Extract the (x, y) coordinate from the center of the cell holding the provided text.  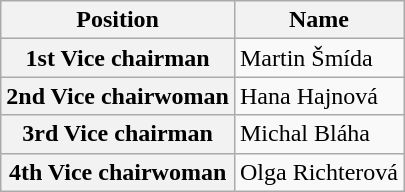
Michal Bláha (318, 134)
Hana Hajnová (318, 96)
Position (118, 20)
Name (318, 20)
2nd Vice chairwoman (118, 96)
3rd Vice chairman (118, 134)
Martin Šmída (318, 58)
Olga Richterová (318, 172)
1st Vice chairman (118, 58)
4th Vice chairwoman (118, 172)
